Provide the [x, y] coordinate of the cell's center where the given text is located.  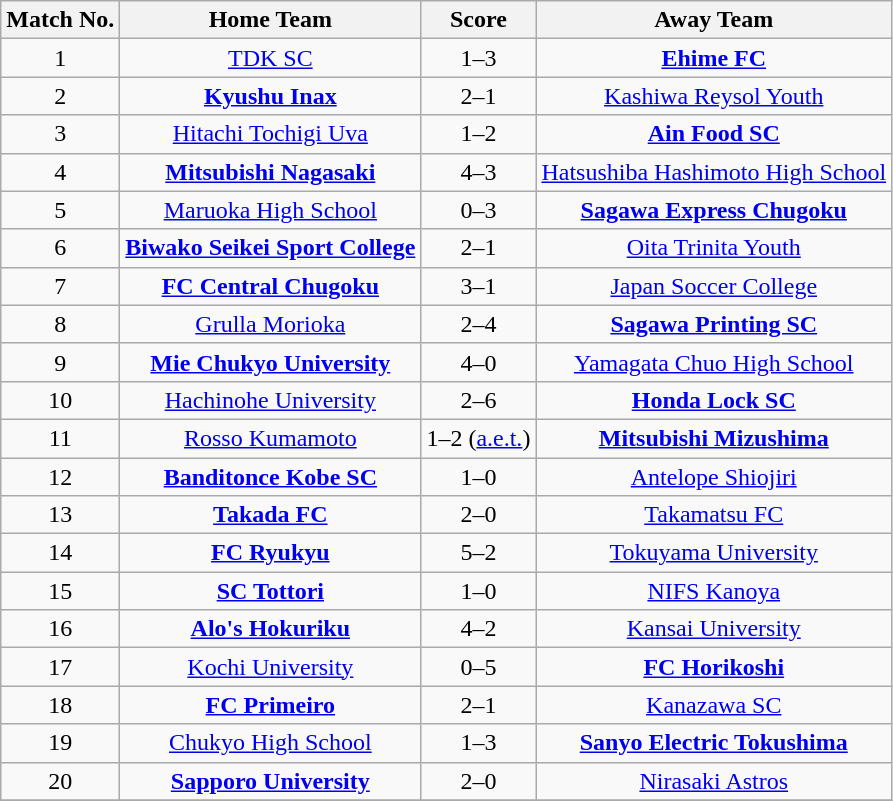
13 [60, 515]
NIFS Kanoya [714, 591]
Kansai University [714, 629]
Sapporo University [270, 781]
2–6 [478, 400]
1–2 (a.e.t.) [478, 438]
Grulla Morioka [270, 324]
Antelope Shiojiri [714, 477]
Sanyo Electric Tokushima [714, 743]
Nirasaki Astros [714, 781]
FC Primeiro [270, 705]
FC Horikoshi [714, 667]
Takada FC [270, 515]
7 [60, 286]
Home Team [270, 20]
Rosso Kumamoto [270, 438]
Mitsubishi Mizushima [714, 438]
Score [478, 20]
Away Team [714, 20]
3–1 [478, 286]
Kyushu Inax [270, 96]
4–2 [478, 629]
20 [60, 781]
Kashiwa Reysol Youth [714, 96]
TDK SC [270, 58]
Sagawa Express Chugoku [714, 210]
8 [60, 324]
5–2 [478, 553]
Takamatsu FC [714, 515]
Mitsubishi Nagasaki [270, 172]
Match No. [60, 20]
4–0 [478, 362]
4 [60, 172]
Kochi University [270, 667]
Mie Chukyo University [270, 362]
1–2 [478, 134]
Ain Food SC [714, 134]
0–5 [478, 667]
4–3 [478, 172]
1 [60, 58]
3 [60, 134]
Oita Trinita Youth [714, 248]
19 [60, 743]
Kanazawa SC [714, 705]
Yamagata Chuo High School [714, 362]
Banditonce Kobe SC [270, 477]
SC Tottori [270, 591]
Hitachi Tochigi Uva [270, 134]
15 [60, 591]
16 [60, 629]
Ehime FC [714, 58]
2–4 [478, 324]
Tokuyama University [714, 553]
2 [60, 96]
18 [60, 705]
17 [60, 667]
12 [60, 477]
Chukyo High School [270, 743]
Hachinohe University [270, 400]
11 [60, 438]
FC Central Chugoku [270, 286]
FC Ryukyu [270, 553]
Sagawa Printing SC [714, 324]
Alo's Hokuriku [270, 629]
Biwako Seikei Sport College [270, 248]
10 [60, 400]
5 [60, 210]
Maruoka High School [270, 210]
Hatsushiba Hashimoto High School [714, 172]
9 [60, 362]
14 [60, 553]
Japan Soccer College [714, 286]
Honda Lock SC [714, 400]
6 [60, 248]
0–3 [478, 210]
